Find where the given text appears and provide that cell's center as [x, y] coordinate. 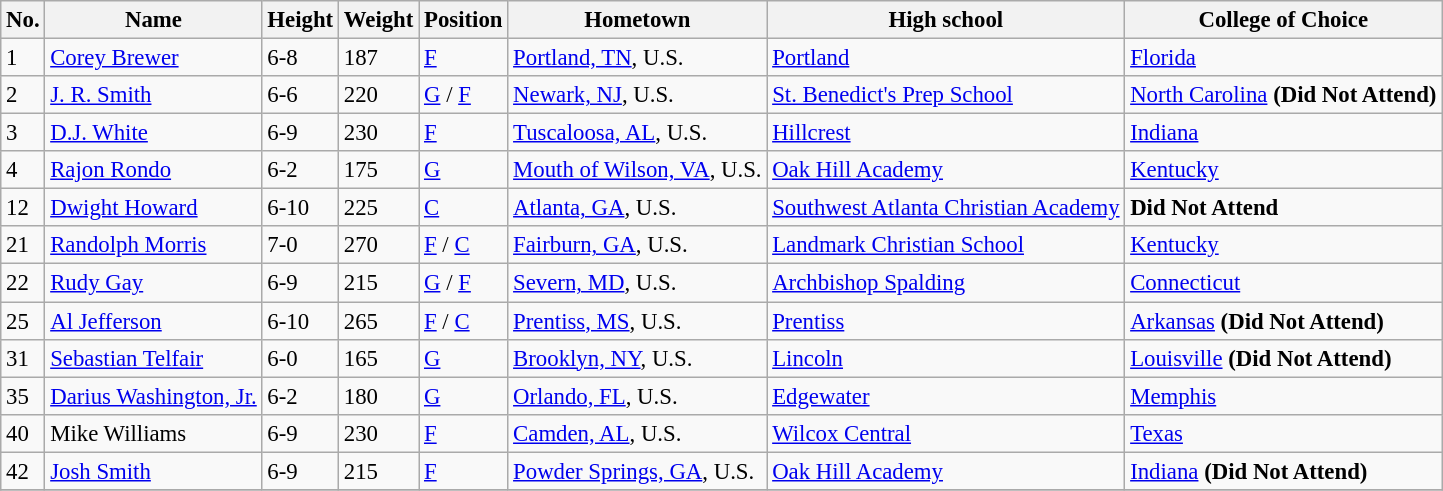
Hometown [638, 20]
Mouth of Wilson, VA, U.S. [638, 170]
Connecticut [1284, 283]
21 [23, 245]
J. R. Smith [154, 95]
C [464, 208]
Severn, MD, U.S. [638, 283]
175 [378, 170]
187 [378, 58]
Height [300, 20]
Rajon Rondo [154, 170]
6-8 [300, 58]
Southwest Atlanta Christian Academy [946, 208]
High school [946, 20]
Louisville (Did Not Attend) [1284, 358]
No. [23, 20]
40 [23, 433]
Portland [946, 58]
220 [378, 95]
Tuscaloosa, AL, U.S. [638, 133]
Landmark Christian School [946, 245]
Texas [1284, 433]
2 [23, 95]
Prentiss, MS, U.S. [638, 321]
Newark, NJ, U.S. [638, 95]
3 [23, 133]
Edgewater [946, 396]
Randolph Morris [154, 245]
Florida [1284, 58]
Indiana (Did Not Attend) [1284, 471]
Memphis [1284, 396]
North Carolina (Did Not Attend) [1284, 95]
12 [23, 208]
31 [23, 358]
St. Benedict's Prep School [946, 95]
25 [23, 321]
Wilcox Central [946, 433]
7-0 [300, 245]
Brooklyn, NY, U.S. [638, 358]
6-6 [300, 95]
Arkansas (Did Not Attend) [1284, 321]
Atlanta, GA, U.S. [638, 208]
225 [378, 208]
42 [23, 471]
6-0 [300, 358]
165 [378, 358]
Name [154, 20]
Mike Williams [154, 433]
Corey Brewer [154, 58]
Josh Smith [154, 471]
180 [378, 396]
Prentiss [946, 321]
265 [378, 321]
Fairburn, GA, U.S. [638, 245]
Darius Washington, Jr. [154, 396]
Indiana [1284, 133]
Orlando, FL, U.S. [638, 396]
Camden, AL, U.S. [638, 433]
270 [378, 245]
22 [23, 283]
1 [23, 58]
College of Choice [1284, 20]
Did Not Attend [1284, 208]
Archbishop Spalding [946, 283]
Al Jefferson [154, 321]
Sebastian Telfair [154, 358]
Portland, TN, U.S. [638, 58]
Position [464, 20]
Rudy Gay [154, 283]
Hillcrest [946, 133]
Dwight Howard [154, 208]
Lincoln [946, 358]
4 [23, 170]
Weight [378, 20]
D.J. White [154, 133]
Powder Springs, GA, U.S. [638, 471]
35 [23, 396]
